From the cell containing the given text, extract its center point as [x, y] coordinate. 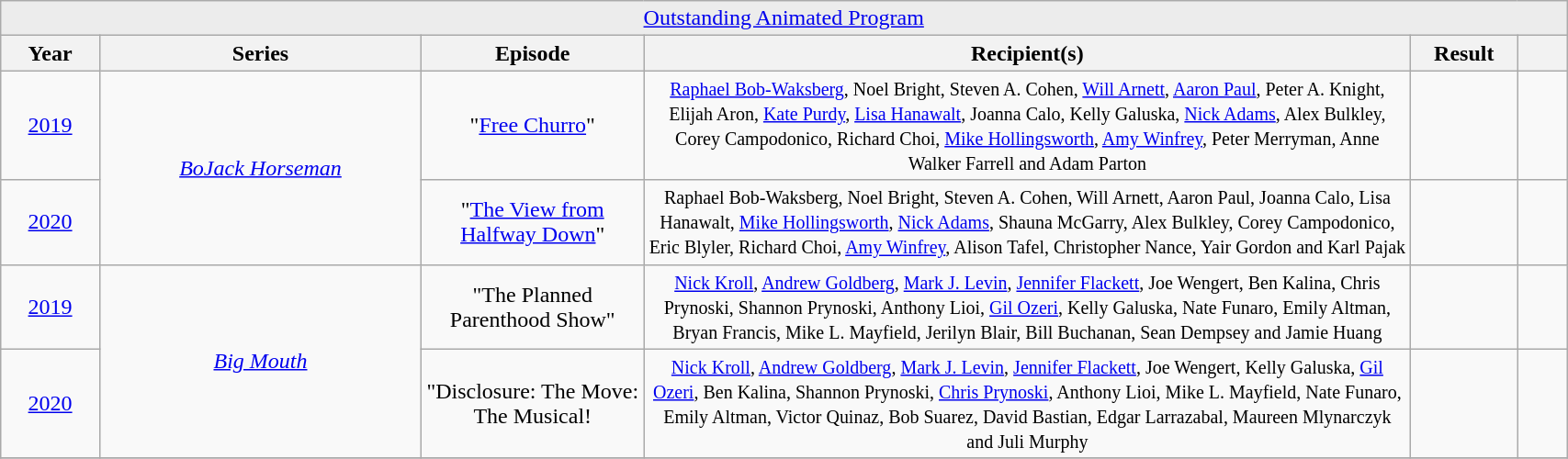
Year [51, 53]
"The Planned Parenthood Show" [533, 307]
BoJack Horseman [260, 167]
Big Mouth [260, 362]
"Free Churro" [533, 125]
Result [1464, 53]
Episode [533, 53]
Outstanding Animated Program [784, 18]
Series [260, 53]
"The View from Halfway Down" [533, 222]
Recipient(s) [1027, 53]
"Disclosure: The Move: The Musical! [533, 404]
